Locate the cell with the specified text and output its [X, Y] center coordinate. 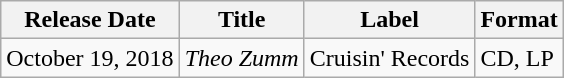
CD, LP [519, 58]
Release Date [90, 20]
Title [242, 20]
Cruisin' Records [390, 58]
October 19, 2018 [90, 58]
Theo Zumm [242, 58]
Format [519, 20]
Label [390, 20]
